Identify which cell holds the provided text, then report its [x, y] central coordinate. 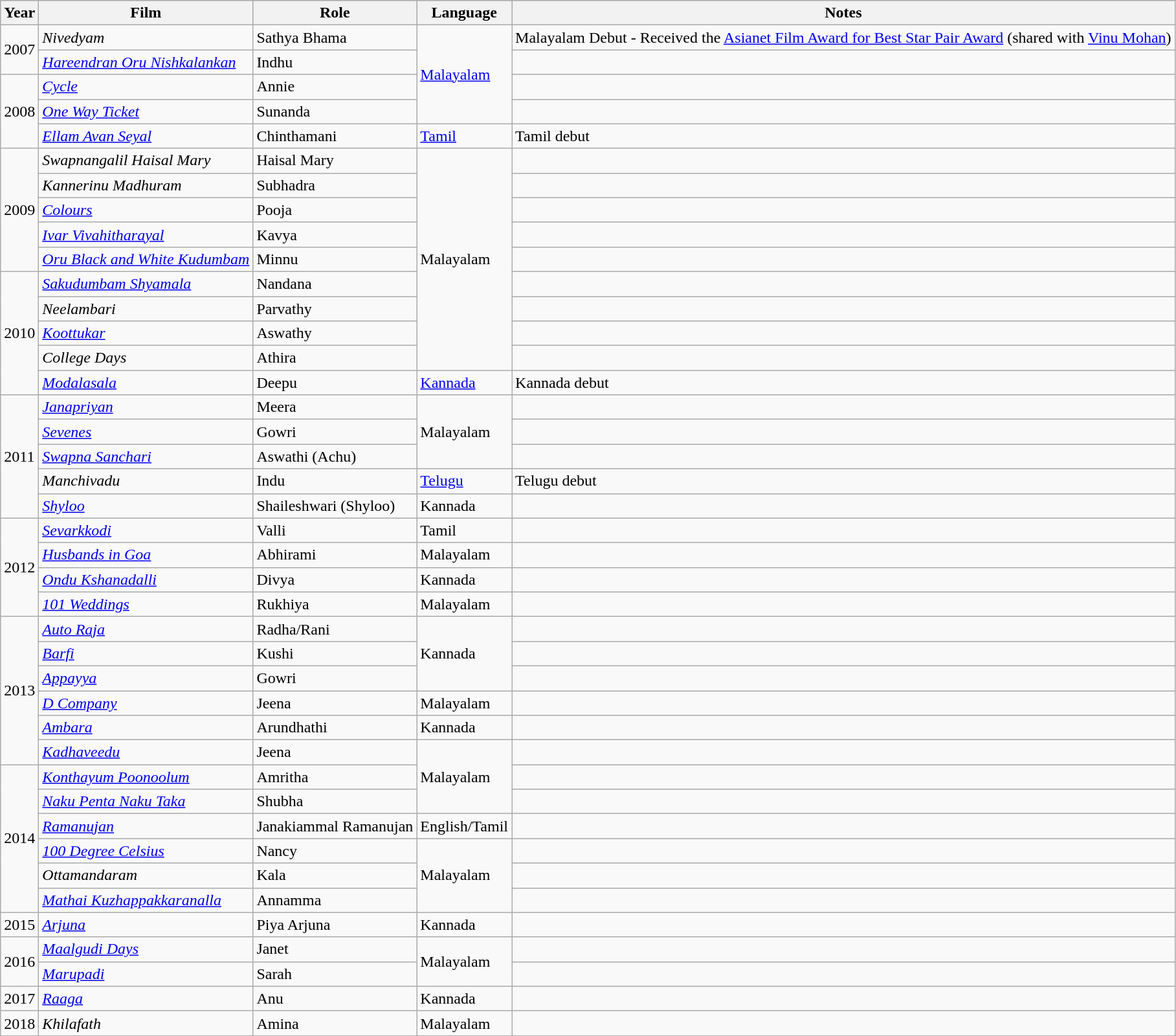
2008 [19, 111]
Rukhiya [335, 604]
2011 [19, 456]
Cycle [146, 87]
Annie [335, 87]
Oru Black and White Kudumbam [146, 259]
Janakiammal Ramanujan [335, 826]
Chinthamani [335, 136]
2014 [19, 839]
Divya [335, 580]
Naku Penta Naku Taka [146, 802]
Swapnangalil Haisal Mary [146, 161]
2013 [19, 690]
Arjuna [146, 925]
Ramanujan [146, 826]
2007 [19, 50]
Arundhathi [335, 728]
D Company [146, 703]
Deepu [335, 383]
2010 [19, 333]
Role [335, 13]
Janet [335, 949]
Sevenes [146, 432]
Notes [844, 13]
Telugu [465, 481]
Nivedyam [146, 38]
2012 [19, 567]
Minnu [335, 259]
Kavya [335, 234]
2017 [19, 998]
Shubha [335, 802]
Pooja [335, 210]
Abhirami [335, 555]
Marupadi [146, 974]
Nandana [335, 284]
Indu [335, 481]
Year [19, 13]
Husbands in Goa [146, 555]
Colours [146, 210]
Parvathy [335, 309]
Aswathi (Achu) [335, 456]
2015 [19, 925]
Malayalam Debut - Received the Asianet Film Award for Best Star Pair Award (shared with Vinu Mohan) [844, 38]
2016 [19, 962]
2009 [19, 210]
Maalgudi Days [146, 949]
Appayya [146, 678]
Ottamandaram [146, 875]
Tamil debut [844, 136]
100 Degree Celsius [146, 851]
Amina [335, 1023]
Annamma [335, 900]
Kala [335, 875]
Manchivadu [146, 481]
Nancy [335, 851]
Khilafath [146, 1023]
Amritha [335, 777]
Neelambari [146, 309]
Shyloo [146, 506]
Film [146, 13]
Sevarkkodi [146, 530]
Sakudumbam Shyamala [146, 284]
Meera [335, 407]
Kannada debut [844, 383]
English/Tamil [465, 826]
Hareendran Oru Nishkalankan [146, 62]
Subhadra [335, 185]
Sarah [335, 974]
Koottukar [146, 333]
Radha/Rani [335, 629]
Kannerinu Madhuram [146, 185]
Barfi [146, 653]
Ivar Vivahitharayal [146, 234]
2018 [19, 1023]
Valli [335, 530]
College Days [146, 358]
Athira [335, 358]
Raaga [146, 998]
Language [465, 13]
Mathai Kuzhappakkaranalla [146, 900]
Ondu Kshanadalli [146, 580]
Indhu [335, 62]
Konthayum Poonoolum [146, 777]
Aswathy [335, 333]
101 Weddings [146, 604]
One Way Ticket [146, 111]
Piya Arjuna [335, 925]
Swapna Sanchari [146, 456]
Kushi [335, 653]
Haisal Mary [335, 161]
Modalasala [146, 383]
Janapriyan [146, 407]
Auto Raja [146, 629]
Kadhaveedu [146, 752]
Telugu debut [844, 481]
Sunanda [335, 111]
Sathya Bhama [335, 38]
Ellam Avan Seyal [146, 136]
Shaileshwari (Shyloo) [335, 506]
Ambara [146, 728]
Anu [335, 998]
